Provide the [x, y] coordinate of the cell's center where the given text is located.  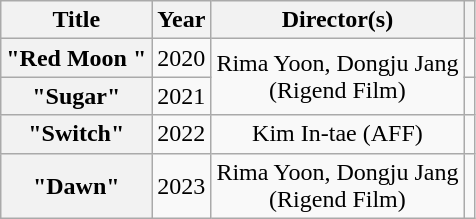
2022 [182, 134]
"Dawn" [76, 186]
"Sugar" [76, 96]
"Switch" [76, 134]
Director(s) [338, 20]
Kim In-tae (AFF) [338, 134]
Year [182, 20]
2023 [182, 186]
2021 [182, 96]
Title [76, 20]
"Red Moon " [76, 58]
2020 [182, 58]
